Output the (X, Y) coordinate of the center of the cell containing the given text.  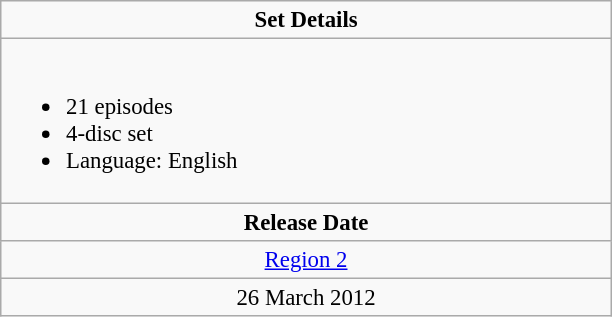
Release Date (306, 222)
21 episodes4-disc setLanguage: English (306, 121)
Region 2 (306, 259)
Set Details (306, 20)
26 March 2012 (306, 297)
